Locate the cell with the specified text and output its (X, Y) center coordinate. 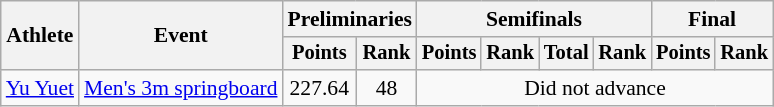
Total (566, 54)
Men's 3m springboard (180, 88)
48 (386, 88)
Semifinals (534, 19)
Yu Yuet (40, 88)
Final (712, 19)
Preliminaries (350, 19)
Event (180, 36)
227.64 (320, 88)
Did not advance (595, 88)
Athlete (40, 36)
